Identify which cell holds the provided text, then report its [X, Y] central coordinate. 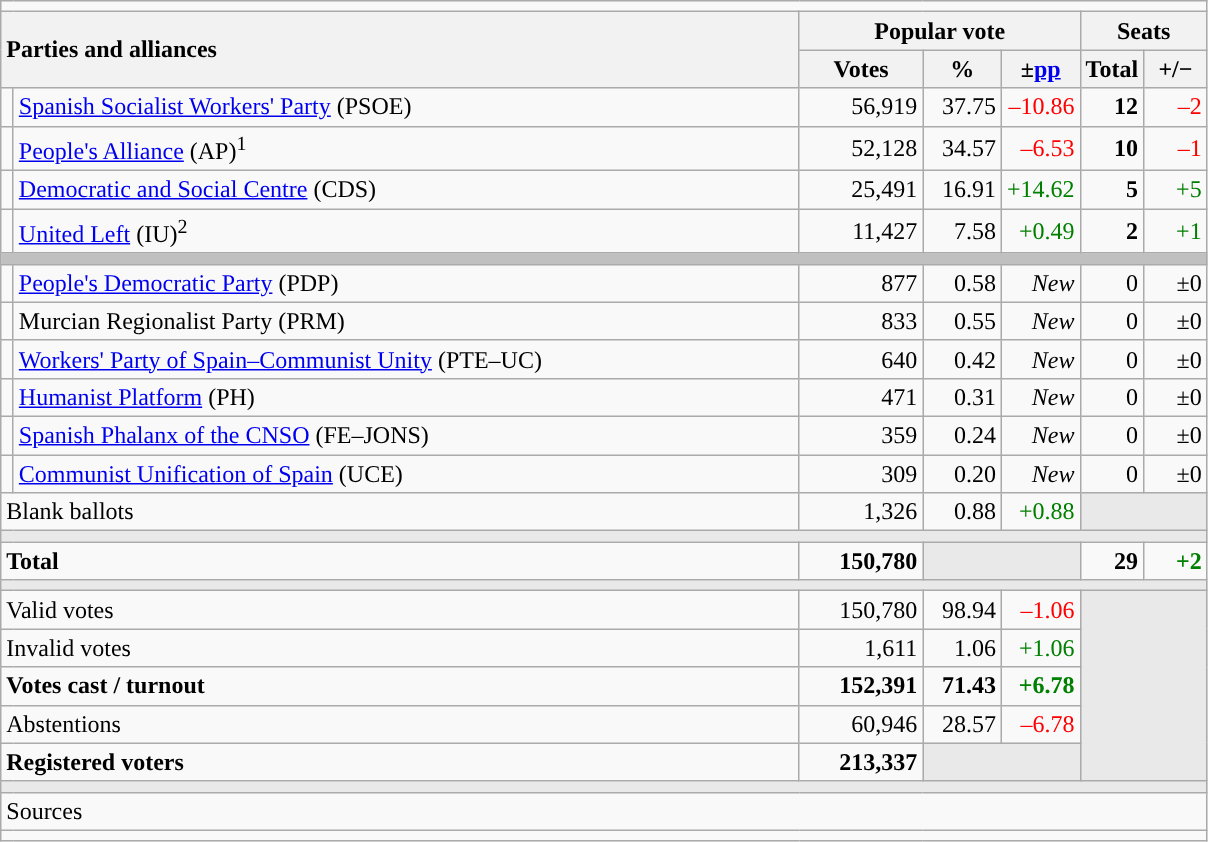
Murcian Regionalist Party (PRM) [406, 321]
12 [1112, 107]
25,491 [861, 190]
0.55 [962, 321]
833 [861, 321]
±pp [1040, 69]
Blank ballots [400, 512]
1,326 [861, 512]
Abstentions [400, 724]
7.58 [962, 232]
+1.06 [1040, 648]
640 [861, 359]
0.20 [962, 474]
0.31 [962, 397]
Democratic and Social Centre (CDS) [406, 190]
Humanist Platform (PH) [406, 397]
Communist Unification of Spain (UCE) [406, 474]
–1.06 [1040, 610]
11,427 [861, 232]
0.88 [962, 512]
Spanish Socialist Workers' Party (PSOE) [406, 107]
+2 [1176, 561]
–6.78 [1040, 724]
56,919 [861, 107]
0.24 [962, 435]
359 [861, 435]
877 [861, 283]
Spanish Phalanx of the CNSO (FE–JONS) [406, 435]
Sources [604, 811]
16.91 [962, 190]
Parties and alliances [400, 50]
60,946 [861, 724]
Workers' Party of Spain–Communist Unity (PTE–UC) [406, 359]
0.42 [962, 359]
1.06 [962, 648]
98.94 [962, 610]
People's Democratic Party (PDP) [406, 283]
+1 [1176, 232]
+0.49 [1040, 232]
Seats [1144, 31]
–1 [1176, 148]
Valid votes [400, 610]
–6.53 [1040, 148]
52,128 [861, 148]
471 [861, 397]
–2 [1176, 107]
71.43 [962, 686]
Popular vote [940, 31]
37.75 [962, 107]
213,337 [861, 762]
152,391 [861, 686]
5 [1112, 190]
2 [1112, 232]
0.58 [962, 283]
Votes cast / turnout [400, 686]
+6.78 [1040, 686]
+0.88 [1040, 512]
309 [861, 474]
+5 [1176, 190]
+/− [1176, 69]
United Left (IU)2 [406, 232]
28.57 [962, 724]
10 [1112, 148]
Invalid votes [400, 648]
1,611 [861, 648]
Registered voters [400, 762]
% [962, 69]
34.57 [962, 148]
People's Alliance (AP)1 [406, 148]
–10.86 [1040, 107]
Votes [861, 69]
+14.62 [1040, 190]
29 [1112, 561]
